Detect which cell encompasses the target text, then output its (x, y) center coordinate. 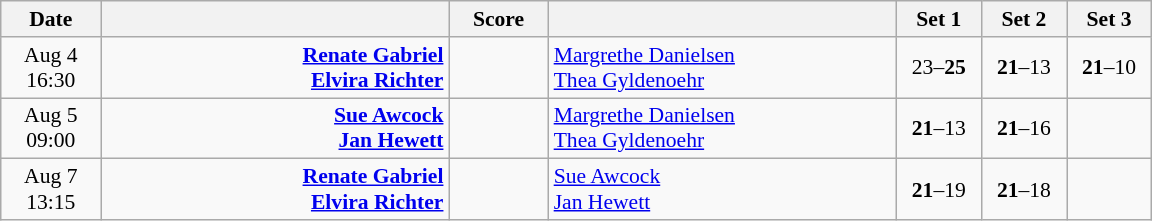
Set 2 (1024, 19)
Score (498, 19)
Date (51, 19)
21–18 (1024, 190)
Aug 509:00 (51, 128)
21–19 (938, 190)
21–10 (1108, 68)
Aug 416:30 (51, 68)
Set 3 (1108, 19)
Aug 713:15 (51, 190)
23–25 (938, 68)
21–16 (1024, 128)
Set 1 (938, 19)
